Detect which cell encompasses the target text, then output its (x, y) center coordinate. 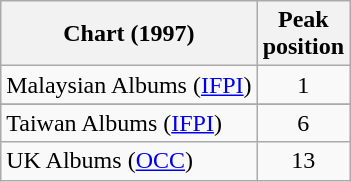
6 (303, 123)
13 (303, 161)
1 (303, 85)
Taiwan Albums (IFPI) (129, 123)
Peakposition (303, 34)
UK Albums (OCC) (129, 161)
Chart (1997) (129, 34)
Malaysian Albums (IFPI) (129, 85)
